From the cell containing the given text, extract its center point as [X, Y] coordinate. 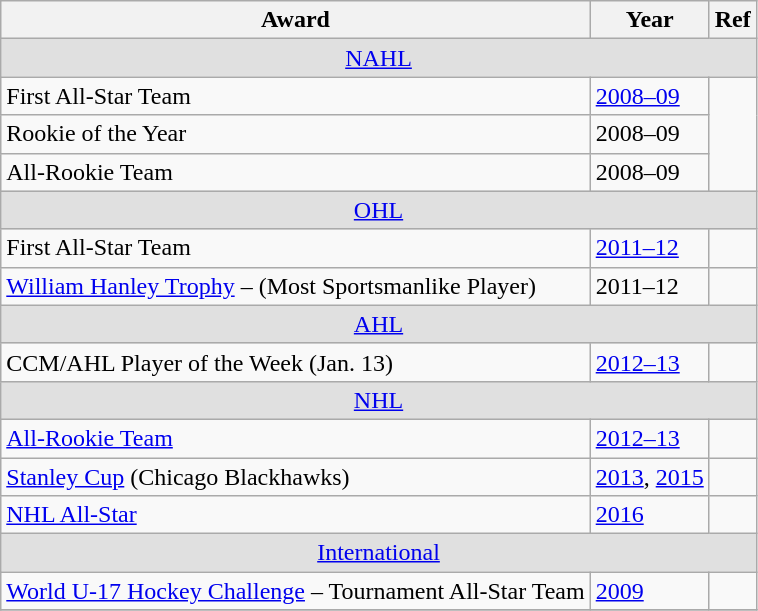
Year [650, 20]
Award [296, 20]
International [379, 553]
AHL [379, 324]
Ref [732, 20]
Rookie of the Year [296, 134]
Stanley Cup (Chicago Blackhawks) [296, 477]
OHL [379, 210]
2009 [650, 591]
NHL All-Star [296, 515]
NAHL [379, 58]
NHL [379, 400]
World U-17 Hockey Challenge – Tournament All-Star Team [296, 591]
William Hanley Trophy – (Most Sportsmanlike Player) [296, 286]
2016 [650, 515]
CCM/AHL Player of the Week (Jan. 13) [296, 362]
2013, 2015 [650, 477]
